Find where the given text appears and provide that cell's center as (X, Y) coordinate. 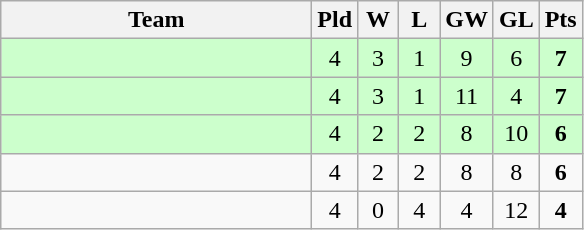
11 (467, 96)
0 (378, 210)
GL (516, 20)
10 (516, 134)
W (378, 20)
Team (156, 20)
Pld (335, 20)
9 (467, 58)
12 (516, 210)
L (420, 20)
GW (467, 20)
Pts (560, 20)
